Capture the cell that displays the provided text and extract its (x, y) central coordinate. 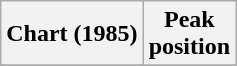
Chart (1985) (72, 34)
Peakposition (189, 34)
